Search for the cell housing the specified text and yield its (X, Y) center coordinate. 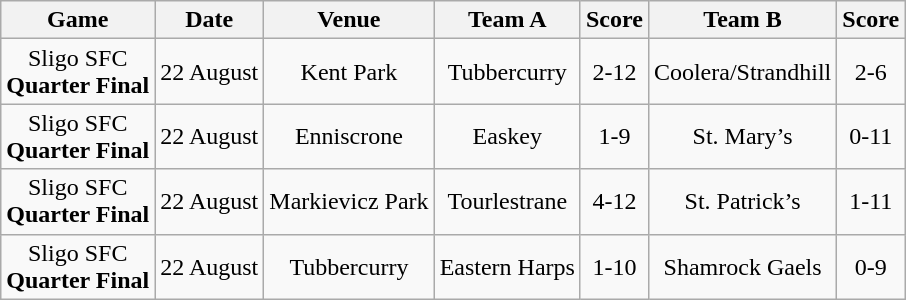
Shamrock Gaels (742, 266)
Eastern Harps (507, 266)
Venue (349, 20)
Tourlestrane (507, 202)
4-12 (614, 202)
Team B (742, 20)
2-12 (614, 72)
Coolera/Strandhill (742, 72)
1-11 (871, 202)
Markievicz Park (349, 202)
0-11 (871, 136)
Game (78, 20)
2-6 (871, 72)
Easkey (507, 136)
1-10 (614, 266)
Team A (507, 20)
0-9 (871, 266)
Enniscrone (349, 136)
St. Patrick’s (742, 202)
St. Mary’s (742, 136)
Date (210, 20)
Kent Park (349, 72)
1-9 (614, 136)
